Output the [x, y] coordinate of the center of the cell containing the given text.  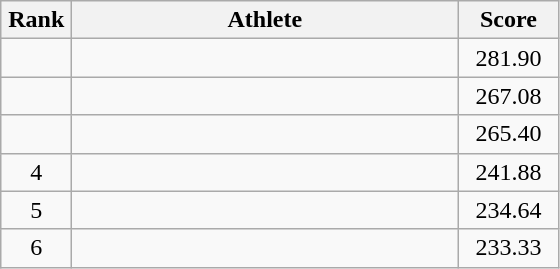
267.08 [508, 96]
Score [508, 20]
Rank [36, 20]
6 [36, 248]
265.40 [508, 134]
233.33 [508, 248]
5 [36, 210]
241.88 [508, 172]
234.64 [508, 210]
281.90 [508, 58]
Athlete [265, 20]
4 [36, 172]
